Capture the cell that displays the provided text and extract its (X, Y) central coordinate. 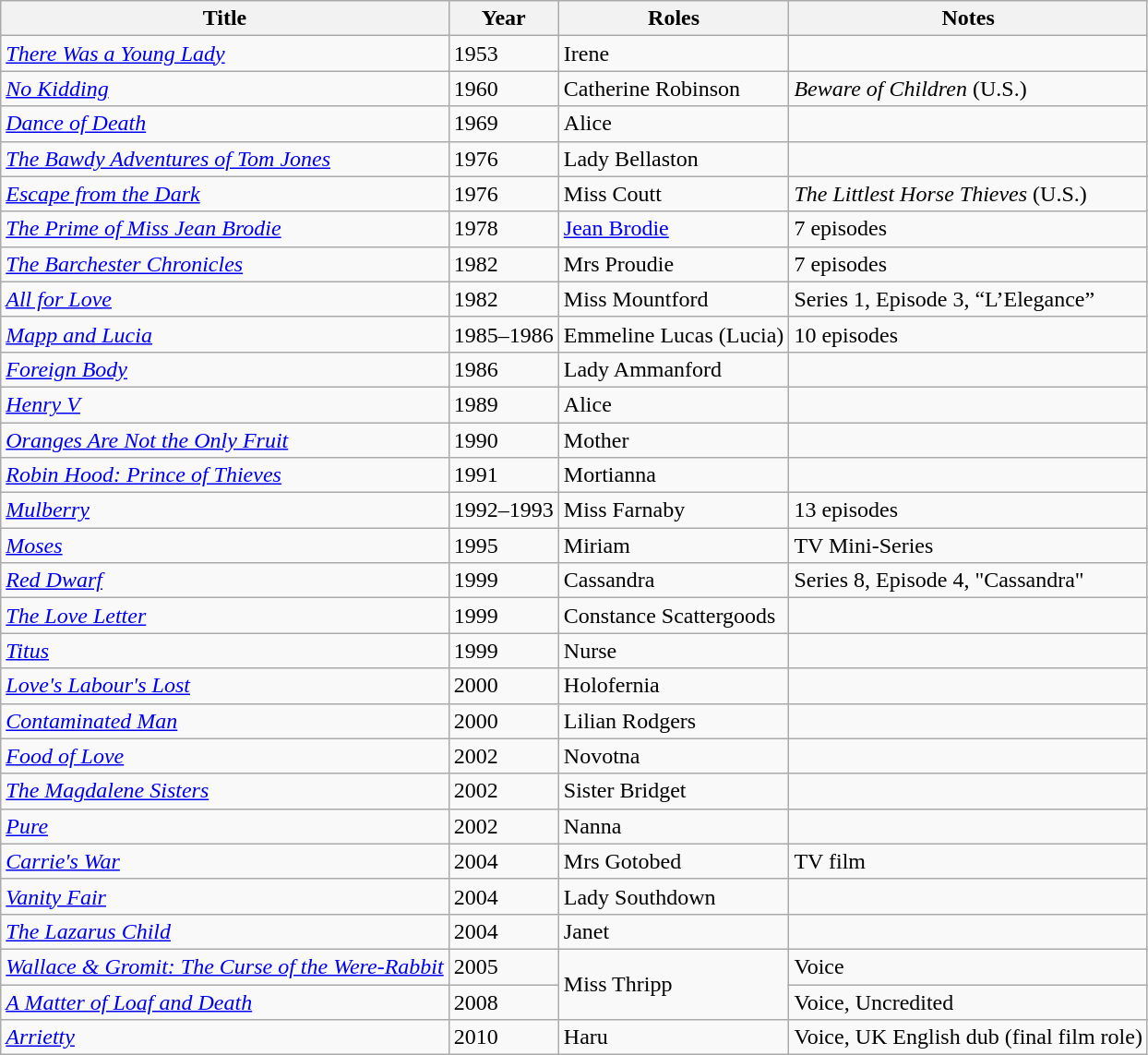
Mother (674, 440)
The Lazarus Child (225, 931)
1992–1993 (504, 510)
1991 (504, 475)
1960 (504, 89)
1985–1986 (504, 334)
Lilian Rodgers (674, 721)
Mulberry (225, 510)
Mrs Proudie (674, 264)
Cassandra (674, 581)
Mapp and Lucia (225, 334)
Vanity Fair (225, 896)
TV Mini-Series (969, 545)
The Littlest Horse Thieves (U.S.) (969, 194)
A Matter of Loaf and Death (225, 1001)
The Magdalene Sisters (225, 791)
1953 (504, 54)
Escape from the Dark (225, 194)
Contaminated Man (225, 721)
10 episodes (969, 334)
2010 (504, 1037)
Wallace & Gromit: The Curse of the Were-Rabbit (225, 966)
Lady Ammanford (674, 369)
The Bawdy Adventures of Tom Jones (225, 159)
Sister Bridget (674, 791)
Voice (969, 966)
Voice, UK English dub (final film role) (969, 1037)
Year (504, 18)
1989 (504, 404)
The Barchester Chronicles (225, 264)
1969 (504, 124)
Miss Coutt (674, 194)
No Kidding (225, 89)
Series 8, Episode 4, "Cassandra" (969, 581)
Lady Southdown (674, 896)
13 episodes (969, 510)
1995 (504, 545)
Nurse (674, 651)
The Prime of Miss Jean Brodie (225, 229)
Foreign Body (225, 369)
Love's Labour's Lost (225, 686)
The Love Letter (225, 616)
Carrie's War (225, 861)
Catherine Robinson (674, 89)
Beware of Children (U.S.) (969, 89)
Arrietty (225, 1037)
Janet (674, 931)
Irene (674, 54)
Food of Love (225, 756)
Nanna (674, 826)
1986 (504, 369)
Notes (969, 18)
Red Dwarf (225, 581)
Constance Scattergoods (674, 616)
1978 (504, 229)
Titus (225, 651)
There Was a Young Lady (225, 54)
Haru (674, 1037)
Voice, Uncredited (969, 1001)
Oranges Are Not the Only Fruit (225, 440)
Miss Mountford (674, 299)
2008 (504, 1001)
Roles (674, 18)
Moses (225, 545)
Robin Hood: Prince of Thieves (225, 475)
Pure (225, 826)
Miss Thripp (674, 984)
Series 1, Episode 3, “L’Elegance” (969, 299)
Holofernia (674, 686)
Emmeline Lucas (Lucia) (674, 334)
Jean Brodie (674, 229)
Dance of Death (225, 124)
TV film (969, 861)
Henry V (225, 404)
Mrs Gotobed (674, 861)
Lady Bellaston (674, 159)
Miriam (674, 545)
Title (225, 18)
2005 (504, 966)
Novotna (674, 756)
Miss Farnaby (674, 510)
All for Love (225, 299)
1990 (504, 440)
Mortianna (674, 475)
